Return the [x, y] coordinate for the center point of the cell that contains the specified text.  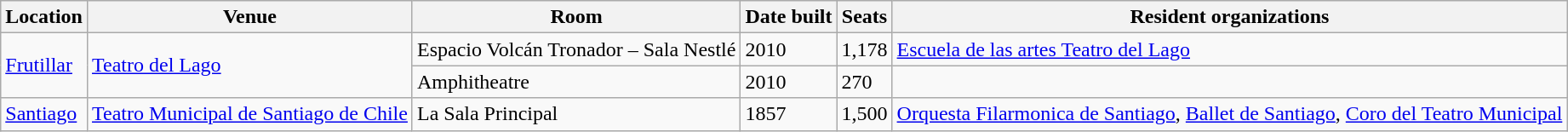
Espacio Volcán Tronador – Sala Nestlé [575, 49]
Teatro Municipal de Santiago de Chile [249, 114]
1,178 [865, 49]
La Sala Principal [575, 114]
Location [44, 17]
Venue [249, 17]
Orquesta Filarmonica de Santiago, Ballet de Santiago, Coro del Teatro Municipal [1229, 114]
Teatro del Lago [249, 66]
Amphitheatre [575, 82]
1857 [788, 114]
Santiago [44, 114]
Room [575, 17]
Frutillar [44, 66]
270 [865, 82]
Resident organizations [1229, 17]
Date built [788, 17]
Escuela de las artes Teatro del Lago [1229, 49]
Seats [865, 17]
1,500 [865, 114]
